Return the [x, y] coordinate for the center point of the cell that contains the specified text.  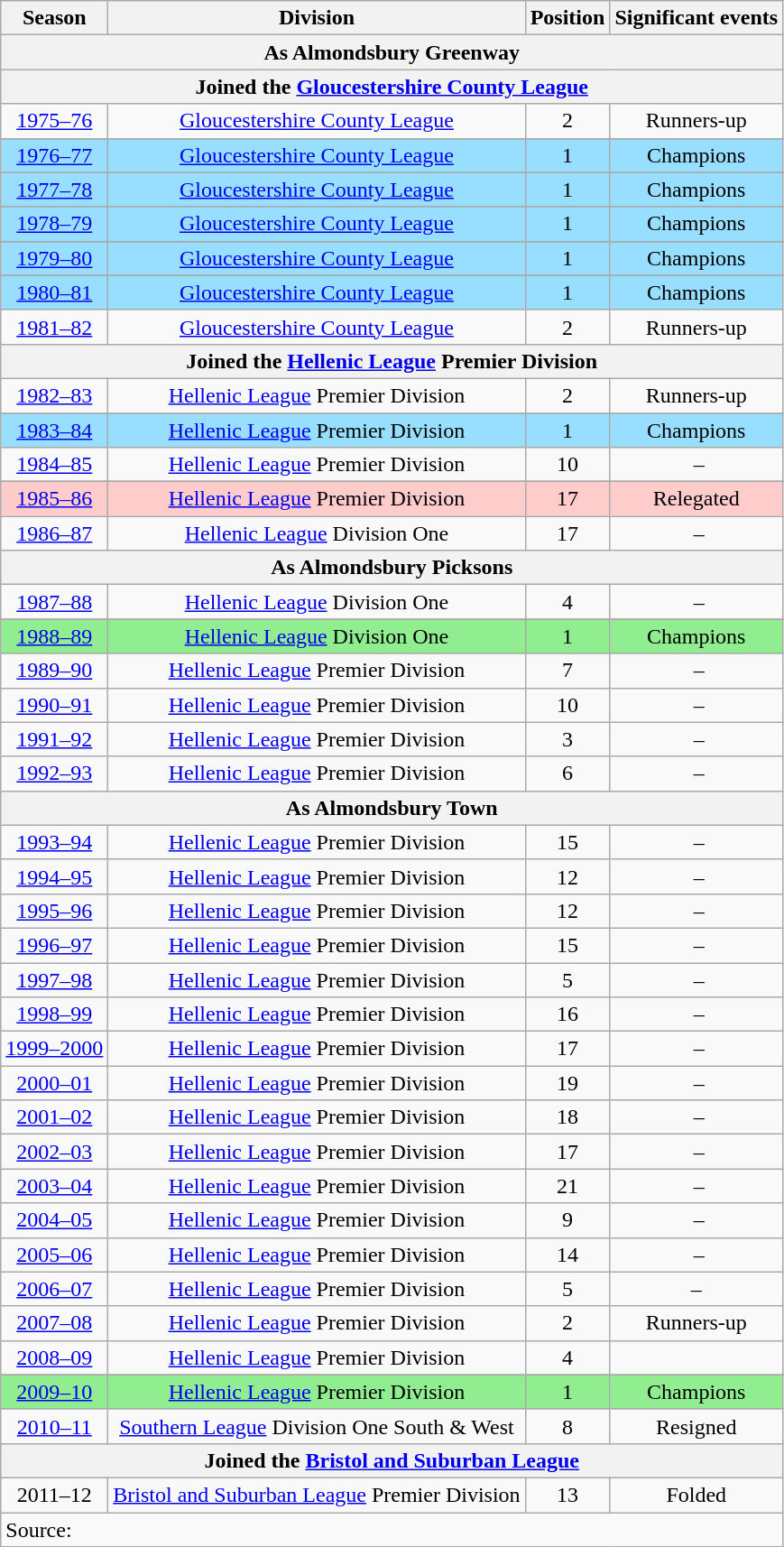
Relegated [696, 499]
14 [567, 1255]
21 [567, 1186]
1983–84 [54, 431]
1984–85 [54, 465]
1986–87 [54, 533]
Significant events [696, 18]
2004–05 [54, 1220]
Joined the Gloucestershire County League [392, 87]
9 [567, 1220]
18 [567, 1117]
1997–98 [54, 979]
Season [54, 18]
1978–79 [54, 224]
16 [567, 1014]
2008–09 [54, 1357]
1994–95 [54, 876]
7 [567, 671]
Bristol and Suburban League Premier Division [317, 1495]
1988–89 [54, 636]
Position [567, 18]
3 [567, 739]
1991–92 [54, 739]
2007–08 [54, 1323]
1993–94 [54, 842]
2003–04 [54, 1186]
Joined the Hellenic League Premier Division [392, 361]
1990–91 [54, 705]
13 [567, 1495]
As Almondsbury Town [392, 808]
1989–90 [54, 671]
2000–01 [54, 1083]
1996–97 [54, 945]
8 [567, 1426]
1975–76 [54, 121]
2006–07 [54, 1289]
2001–02 [54, 1117]
1987–88 [54, 602]
Joined the Bristol and Suburban League [392, 1460]
Division [317, 18]
1981–82 [54, 327]
6 [567, 773]
1982–83 [54, 395]
1995–96 [54, 911]
1998–99 [54, 1014]
Source: [392, 1530]
1979–80 [54, 258]
1977–78 [54, 190]
Southern League Division One South & West [317, 1426]
1976–77 [54, 155]
2002–03 [54, 1152]
Folded [696, 1495]
2011–12 [54, 1495]
1999–2000 [54, 1049]
Resigned [696, 1426]
As Almondsbury Greenway [392, 52]
2009–10 [54, 1392]
2005–06 [54, 1255]
1992–93 [54, 773]
As Almondsbury Picksons [392, 568]
1985–86 [54, 499]
19 [567, 1083]
2010–11 [54, 1426]
1980–81 [54, 292]
